From the cell containing the given text, extract its center point as [x, y] coordinate. 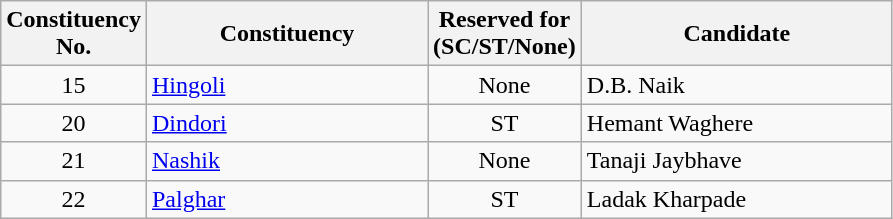
Dindori [286, 123]
21 [74, 161]
Hingoli [286, 85]
Tanaji Jaybhave [736, 161]
Constituency [286, 34]
Palghar [286, 199]
22 [74, 199]
Constituency No. [74, 34]
Reserved for (SC/ST/None) [505, 34]
20 [74, 123]
15 [74, 85]
Hemant Waghere [736, 123]
D.B. Naik [736, 85]
Nashik [286, 161]
Candidate [736, 34]
Ladak Kharpade [736, 199]
